Find where the given text appears and provide that cell's center as (x, y) coordinate. 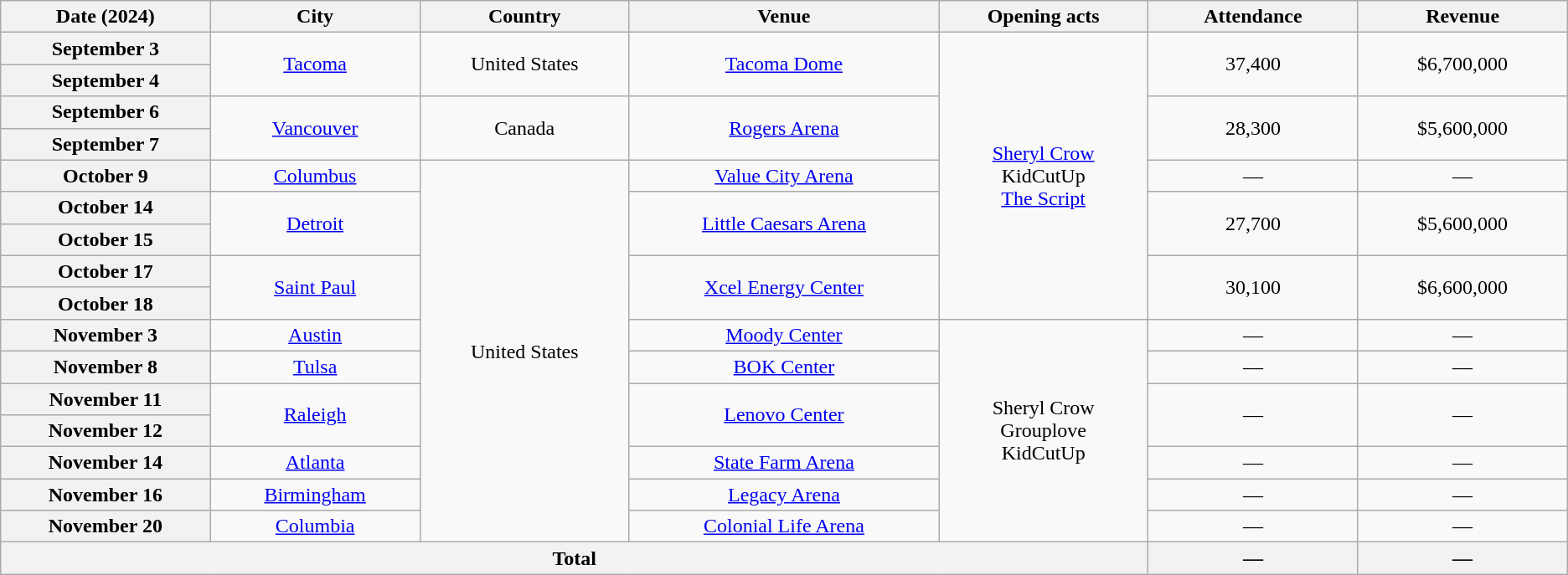
November 20 (106, 526)
Tulsa (315, 367)
Legacy Arena (784, 495)
27,700 (1253, 223)
Revenue (1462, 17)
Canada (524, 128)
28,300 (1253, 128)
Xcel Energy Center (784, 287)
Atlanta (315, 463)
November 11 (106, 399)
November 16 (106, 495)
Birmingham (315, 495)
November 14 (106, 463)
Moody Center (784, 335)
Sheryl Crow KidCutUp The Script (1044, 176)
Opening acts (1044, 17)
October 14 (106, 208)
City (315, 17)
Total (575, 558)
September 6 (106, 112)
October 17 (106, 271)
30,100 (1253, 287)
Raleigh (315, 415)
Little Caesars Arena (784, 223)
Venue (784, 17)
Tacoma Dome (784, 64)
Attendance (1253, 17)
$6,700,000 (1462, 64)
Detroit (315, 223)
Vancouver (315, 128)
BOK Center (784, 367)
Sheryl Crow Grouplove KidCutUp (1044, 430)
October 18 (106, 303)
Austin (315, 335)
October 9 (106, 176)
Saint Paul (315, 287)
November 8 (106, 367)
Lenovo Center (784, 415)
37,400 (1253, 64)
Value City Arena (784, 176)
November 3 (106, 335)
Columbus (315, 176)
Columbia (315, 526)
October 15 (106, 239)
$6,600,000 (1462, 287)
November 12 (106, 431)
State Farm Arena (784, 463)
Colonial Life Arena (784, 526)
Country (524, 17)
Rogers Arena (784, 128)
Date (2024) (106, 17)
Tacoma (315, 64)
September 4 (106, 80)
September 3 (106, 49)
September 7 (106, 144)
